Provide the [X, Y] coordinate of the cell's center where the given text is located.  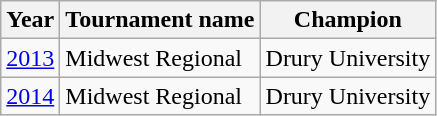
Champion [348, 20]
2013 [30, 58]
Year [30, 20]
Tournament name [160, 20]
2014 [30, 96]
